Return (X, Y) of the center of cell containing provided text 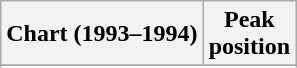
Chart (1993–1994) (102, 34)
Peakposition (249, 34)
